Extract the (x, y) coordinate from the center of the cell holding the provided text.  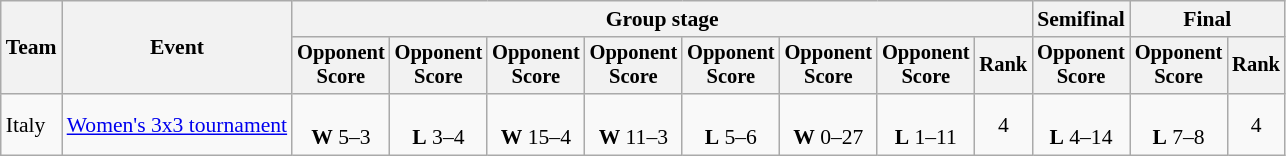
Semifinal (1081, 19)
L 3–4 (438, 124)
L 5–6 (730, 124)
W 5–3 (340, 124)
L 1–11 (926, 124)
W 0–27 (828, 124)
Group stage (662, 19)
W 11–3 (634, 124)
Italy (32, 124)
W 15–4 (536, 124)
L 4–14 (1081, 124)
L 7–8 (1178, 124)
Team (32, 48)
Final (1208, 19)
Event (178, 48)
Women's 3x3 tournament (178, 124)
